Identify which cell holds the provided text, then report its (x, y) central coordinate. 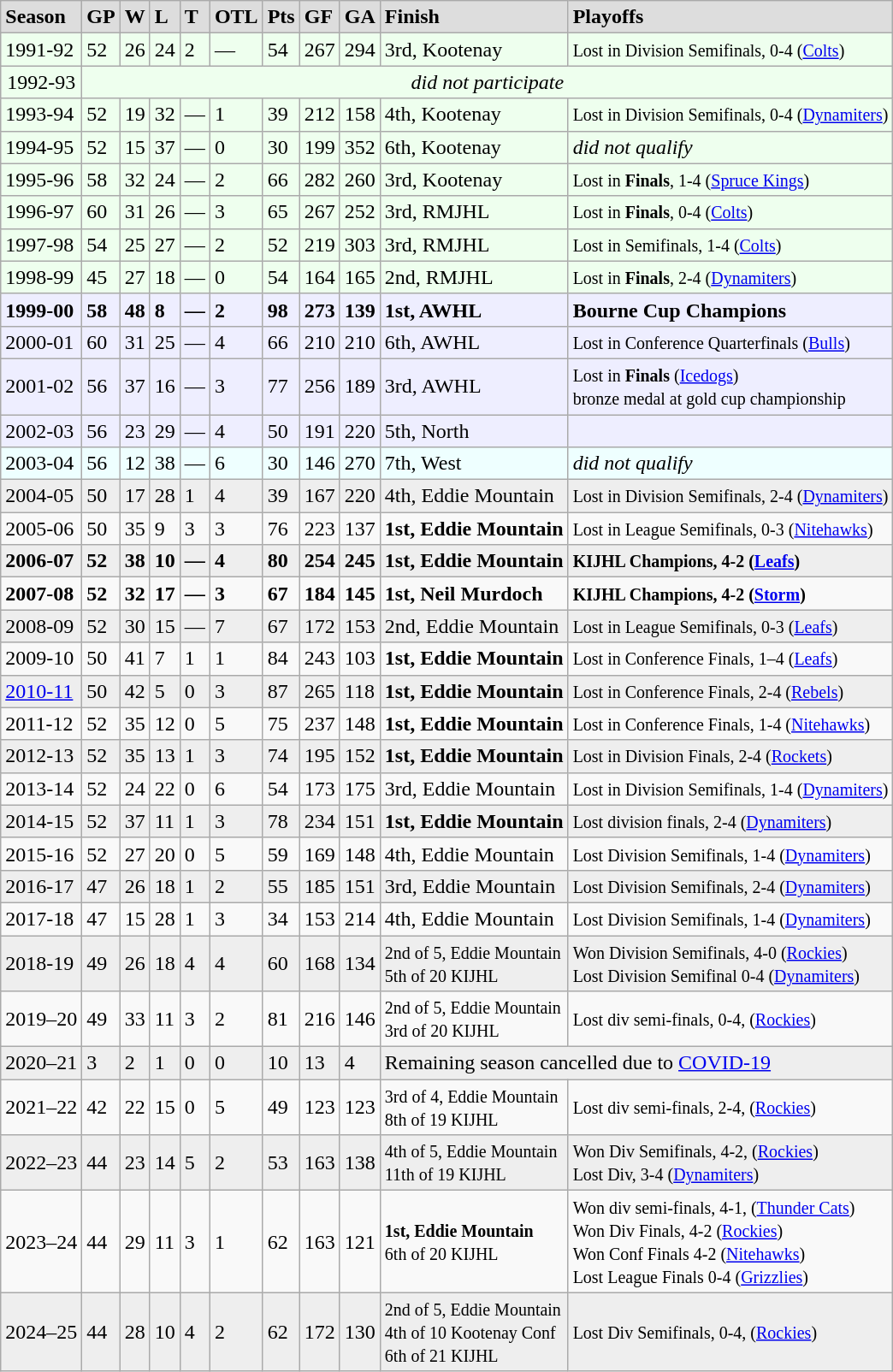
Lost in Finals, 0-4 (Colts) (730, 212)
3rd, AWHL (474, 387)
Lost in Finals (Icedogs) bronze medal at gold cup championship (730, 387)
5th, North (474, 430)
3rd of 4, Eddie Mountain8th of 19 KIJHL (474, 1107)
303 (359, 245)
2nd, Eddie Mountain (474, 626)
Won Division Semifinals, 4-0 (Rockies)Lost Division Semifinal 0-4 (Dynamiters) (730, 963)
Won Div Semifinals, 4-2, (Rockies)Lost Div, 3-4 (Dynamiters) (730, 1163)
138 (359, 1163)
1994-95 (41, 147)
118 (359, 691)
1998-99 (41, 277)
270 (359, 464)
Lost in Finals, 2-4 (Dynamiters) (730, 277)
W (135, 17)
55 (281, 886)
185 (320, 886)
GF (320, 17)
KIJHL Champions, 4-2 (Leafs) (730, 561)
282 (320, 180)
2nd of 5, Eddie Mountain5th of 20 KIJHL (474, 963)
4th, Kootenay (474, 115)
2nd of 5, Eddie Mountain3rd of 20 KIJHL (474, 1020)
191 (320, 430)
41 (135, 659)
Lost in Division Semifinals, 2-4 (Dynamiters) (730, 496)
Lost div semi-finals, 2-4, (Rockies) (730, 1107)
16 (164, 387)
Lost division finals, 2-4 (Dynamiters) (730, 821)
1992-93 (41, 82)
273 (320, 310)
234 (320, 821)
Lost in Division Semifinals, 0-4 (Dynamiters) (730, 115)
Season (41, 17)
2003-04 (41, 464)
173 (320, 789)
223 (320, 529)
2004-05 (41, 496)
6th, Kootenay (474, 147)
256 (320, 387)
2012-13 (41, 756)
75 (281, 724)
1st, Neil Murdoch (474, 594)
2014-15 (41, 821)
GA (359, 17)
219 (320, 245)
OTL (236, 17)
Won div semi-finals, 4-1, (Thunder Cats)Won Div Finals, 4-2 (Rockies)Won Conf Finals 4-2 (Nitehawks)Lost League Finals 0-4 (Grizzlies) (730, 1242)
2019–20 (41, 1020)
2018-19 (41, 963)
1995-96 (41, 180)
134 (359, 963)
130 (359, 1332)
139 (359, 310)
2010-11 (41, 691)
Lost div semi-finals, 0-4, (Rockies) (730, 1020)
Lost in Conference Quarterfinals (Bulls) (730, 342)
184 (320, 594)
352 (359, 147)
243 (320, 659)
1st, AWHL (474, 310)
2013-14 (41, 789)
Lost Division Semifinals, 2-4 (Dynamiters) (730, 886)
Lost Div Semifinals, 0-4, (Rockies) (730, 1332)
Remaining season cancelled due to COVID-19 (636, 1063)
2023–24 (41, 1242)
189 (359, 387)
2017-18 (41, 919)
1999-00 (41, 310)
2016-17 (41, 886)
2006-07 (41, 561)
6th, AWHL (474, 342)
216 (320, 1020)
87 (281, 691)
2020–21 (41, 1063)
2002-03 (41, 430)
45 (101, 277)
1997-98 (41, 245)
168 (320, 963)
Lost in Division Semifinals, 0-4 (Colts) (730, 50)
265 (320, 691)
2000-01 (41, 342)
20 (164, 854)
Lost in Division Semifinals, 1-4 (Dynamiters) (730, 789)
252 (359, 212)
103 (359, 659)
137 (359, 529)
121 (359, 1242)
L (164, 17)
2011-12 (41, 724)
65 (281, 212)
Pts (281, 17)
2005-06 (41, 529)
76 (281, 529)
260 (359, 180)
2nd, RMJHL (474, 277)
Lost in Semifinals, 1-4 (Colts) (730, 245)
T (195, 17)
145 (359, 594)
Bourne Cup Champions (730, 310)
34 (281, 919)
19 (135, 115)
164 (320, 277)
2nd of 5, Eddie Mountain4th of 10 Kootenay Conf6th of 21 KIJHL (474, 1332)
2001-02 (41, 387)
2009-10 (41, 659)
98 (281, 310)
78 (281, 821)
212 (320, 115)
214 (359, 919)
1991-92 (41, 50)
167 (320, 496)
Lost in Division Finals, 2-4 (Rockets) (730, 756)
2024–25 (41, 1332)
152 (359, 756)
2015-16 (41, 854)
4th of 5, Eddie Mountain11th of 19 KIJHL (474, 1163)
195 (320, 756)
Lost in Conference Finals, 1–4 (Leafs) (730, 659)
84 (281, 659)
81 (281, 1020)
165 (359, 277)
1993-94 (41, 115)
59 (281, 854)
2008-09 (41, 626)
175 (359, 789)
Lost in League Semifinals, 0-3 (Nitehawks) (730, 529)
2021–22 (41, 1107)
158 (359, 115)
2007-08 (41, 594)
53 (281, 1163)
2022–23 (41, 1163)
245 (359, 561)
did not participate (488, 82)
77 (281, 387)
7th, West (474, 464)
Playoffs (730, 17)
Lost in Conference Finals, 2-4 (Rebels) (730, 691)
80 (281, 561)
Lost in League Semifinals, 0-3 (Leafs) (730, 626)
Lost in Conference Finals, 1-4 (Nitehawks) (730, 724)
14 (164, 1163)
8 (164, 310)
KIJHL Champions, 4-2 (Storm) (730, 594)
237 (320, 724)
294 (359, 50)
9 (164, 529)
254 (320, 561)
48 (135, 310)
GP (101, 17)
74 (281, 756)
1st, Eddie Mountain6th of 20 KIJHL (474, 1242)
33 (135, 1020)
Lost in Finals, 1-4 (Spruce Kings) (730, 180)
Finish (474, 17)
1996-97 (41, 212)
199 (320, 147)
169 (320, 854)
